Locate the cell with the specified text and output its (x, y) center coordinate. 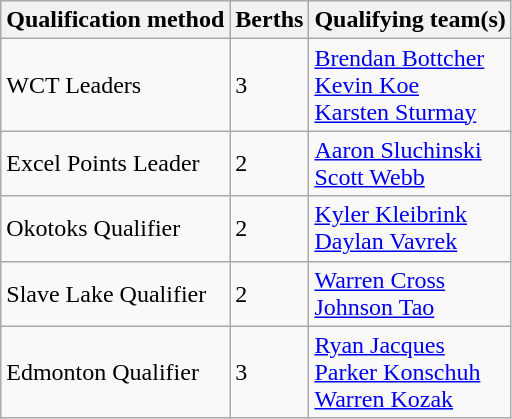
Edmonton Qualifier (116, 372)
Warren Cross Johnson Tao (410, 294)
Berths (270, 20)
WCT Leaders (116, 85)
Excel Points Leader (116, 164)
Kyler Kleibrink Daylan Vavrek (410, 228)
Qualification method (116, 20)
Slave Lake Qualifier (116, 294)
Qualifying team(s) (410, 20)
Okotoks Qualifier (116, 228)
Ryan Jacques Parker Konschuh Warren Kozak (410, 372)
Brendan Bottcher Kevin Koe Karsten Sturmay (410, 85)
Aaron Sluchinski Scott Webb (410, 164)
